Scan for the cell matching the given text and deliver its (X, Y) coordinate at center. 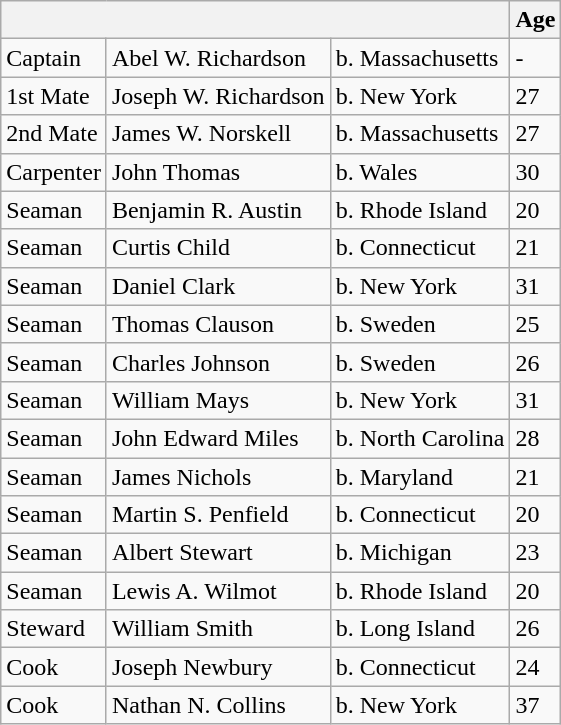
William Smith (218, 629)
- (536, 58)
Age (536, 20)
Benjamin R. Austin (218, 210)
b. Maryland (420, 477)
James W. Norskell (218, 134)
b. North Carolina (420, 438)
Steward (54, 629)
Charles Johnson (218, 362)
23 (536, 553)
John Edward Miles (218, 438)
Abel W. Richardson (218, 58)
24 (536, 667)
John Thomas (218, 172)
b. Wales (420, 172)
Curtis Child (218, 248)
Joseph Newbury (218, 667)
25 (536, 324)
Albert Stewart (218, 553)
William Mays (218, 400)
Thomas Clauson (218, 324)
Lewis A. Wilmot (218, 591)
Carpenter (54, 172)
37 (536, 705)
b. Long Island (420, 629)
James Nichols (218, 477)
Nathan N. Collins (218, 705)
Martin S. Penfield (218, 515)
b. Michigan (420, 553)
Daniel Clark (218, 286)
1st Mate (54, 96)
Captain (54, 58)
30 (536, 172)
28 (536, 438)
2nd Mate (54, 134)
Joseph W. Richardson (218, 96)
